Extract the [X, Y] coordinate from the center of the cell holding the provided text.  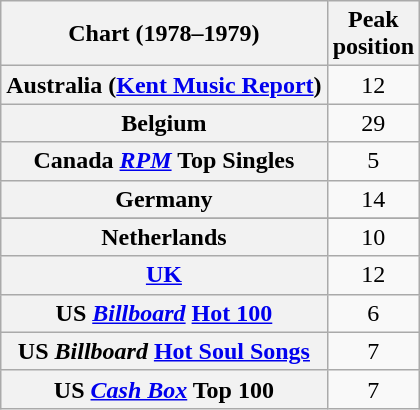
10 [373, 237]
Canada RPM Top Singles [164, 161]
5 [373, 161]
29 [373, 123]
Chart (1978–1979) [164, 34]
Australia (Kent Music Report) [164, 85]
US Cash Box Top 100 [164, 389]
US Billboard Hot Soul Songs [164, 351]
Belgium [164, 123]
14 [373, 199]
Germany [164, 199]
Netherlands [164, 237]
Peakposition [373, 34]
US Billboard Hot 100 [164, 313]
UK [164, 275]
6 [373, 313]
